Output the (x, y) coordinate of the center of the cell containing the given text.  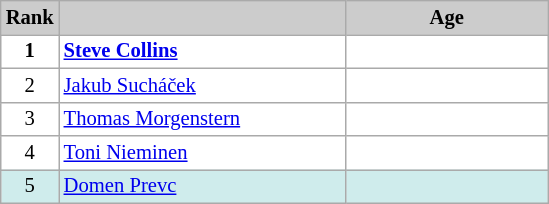
Thomas Morgenstern (202, 119)
Domen Prevc (202, 186)
5 (30, 186)
Toni Nieminen (202, 153)
1 (30, 51)
2 (30, 85)
4 (30, 153)
Rank (30, 17)
Steve Collins (202, 51)
Jakub Sucháček (202, 85)
Age (447, 17)
3 (30, 119)
